Find where the given text appears and provide that cell's center as (X, Y) coordinate. 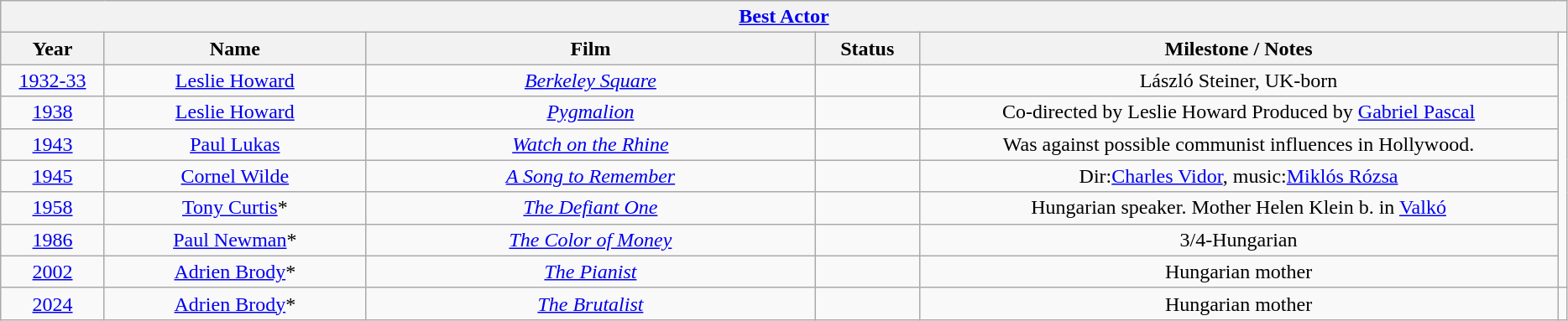
The Color of Money (590, 240)
Berkeley Square (590, 80)
Watch on the Rhine (590, 144)
1932-33 (53, 80)
1938 (53, 112)
Dir:Charles Vidor, music:Miklós Rózsa (1239, 176)
Milestone / Notes (1239, 49)
A Song to Remember (590, 176)
The Brutalist (590, 303)
Name (235, 49)
1958 (53, 208)
Was against possible communist influences in Hollywood. (1239, 144)
Year (53, 49)
László Steiner, UK-born (1239, 80)
Status (867, 49)
Tony Curtis* (235, 208)
Paul Lukas (235, 144)
Paul Newman* (235, 240)
1943 (53, 144)
Best Actor (784, 17)
Film (590, 49)
3/4-Hungarian (1239, 240)
The Pianist (590, 272)
The Defiant One (590, 208)
1945 (53, 176)
2024 (53, 303)
Co-directed by Leslie Howard Produced by Gabriel Pascal (1239, 112)
1986 (53, 240)
Cornel Wilde (235, 176)
Pygmalion (590, 112)
Hungarian speaker. Mother Helen Klein b. in Valkó (1239, 208)
2002 (53, 272)
